Return [X, Y] of the center of cell containing provided text 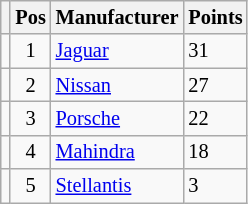
Pos [30, 17]
Mahindra [118, 152]
Jaguar [118, 51]
Stellantis [118, 186]
Points [215, 17]
18 [215, 152]
4 [30, 152]
27 [215, 85]
31 [215, 51]
2 [30, 85]
Nissan [118, 85]
22 [215, 118]
1 [30, 51]
5 [30, 186]
Manufacturer [118, 17]
Porsche [118, 118]
